Detect which cell encompasses the target text, then output its (X, Y) center coordinate. 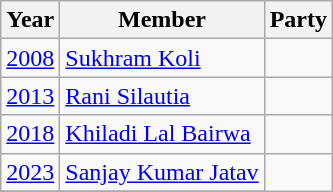
Member (162, 20)
Khiladi Lal Bairwa (162, 134)
2008 (30, 58)
Rani Silautia (162, 96)
Sanjay Kumar Jatav (162, 172)
2018 (30, 134)
2023 (30, 172)
Sukhram Koli (162, 58)
2013 (30, 96)
Party (298, 20)
Year (30, 20)
